Locate the cell with the specified text and output its (x, y) center coordinate. 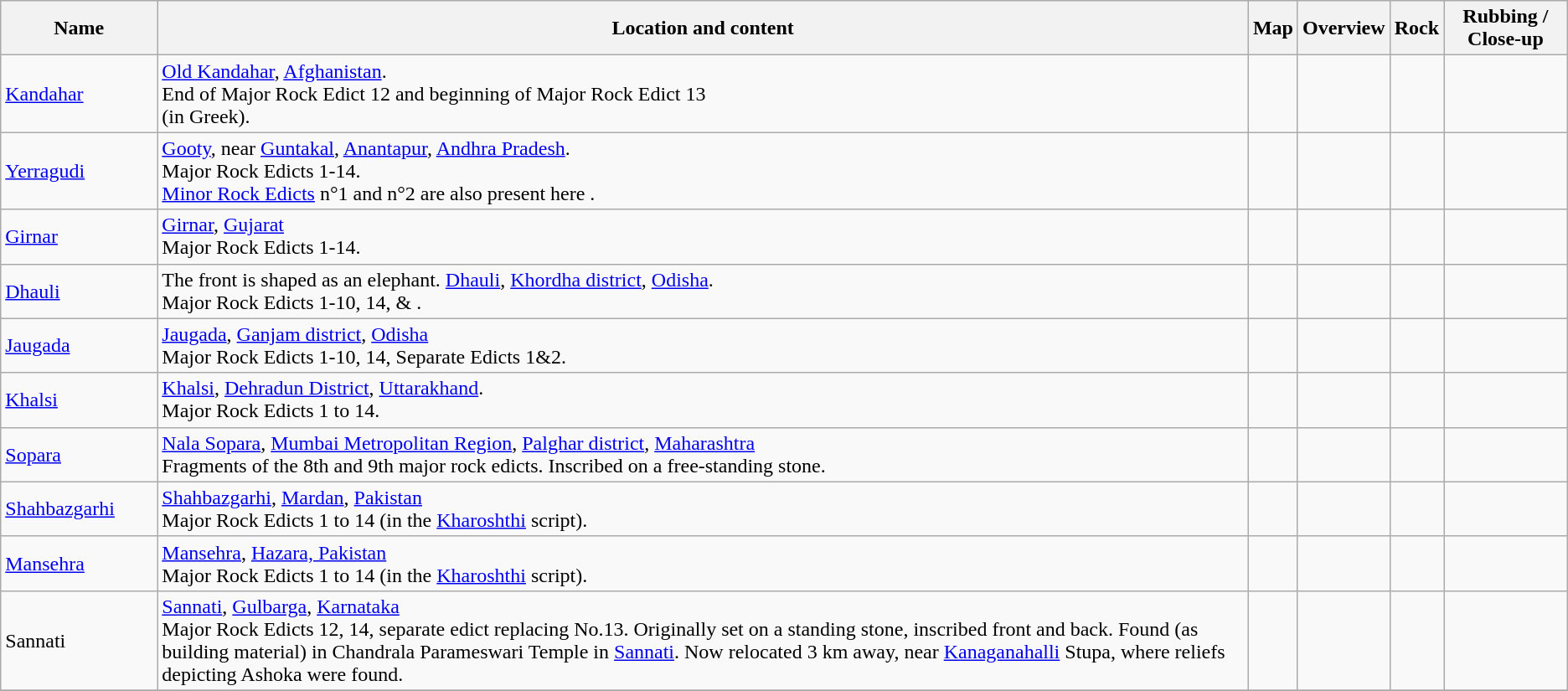
Shahbazgarhi, Mardan, PakistanMajor Rock Edicts 1 to 14 (in the Kharoshthi script). (704, 509)
Shahbazgarhi (79, 509)
Girnar (79, 236)
Gooty, near Guntakal, Anantapur, Andhra Pradesh.Major Rock Edicts 1-14.Minor Rock Edicts n°1 and n°2 are also present here . (704, 171)
Overview (1344, 28)
Location and content (704, 28)
Mansehra, Hazara, PakistanMajor Rock Edicts 1 to 14 (in the Kharoshthi script). (704, 563)
Kandahar (79, 94)
Khalsi (79, 400)
Sannati (79, 640)
Sopara (79, 454)
Mansehra (79, 563)
Rubbing / Close-up (1506, 28)
Jaugada (79, 345)
Jaugada, Ganjam district, OdishaMajor Rock Edicts 1-10, 14, Separate Edicts 1&2. (704, 345)
The front is shaped as an elephant. Dhauli, Khordha district, Odisha.Major Rock Edicts 1-10, 14, & . (704, 291)
Girnar, GujaratMajor Rock Edicts 1-14. (704, 236)
Name (79, 28)
Map (1273, 28)
Khalsi, Dehradun District, Uttarakhand.Major Rock Edicts 1 to 14. (704, 400)
Dhauli (79, 291)
Old Kandahar, Afghanistan.End of Major Rock Edict 12 and beginning of Major Rock Edict 13(in Greek). (704, 94)
Yerragudi (79, 171)
Rock (1416, 28)
